Capture the cell that displays the provided text and extract its (x, y) central coordinate. 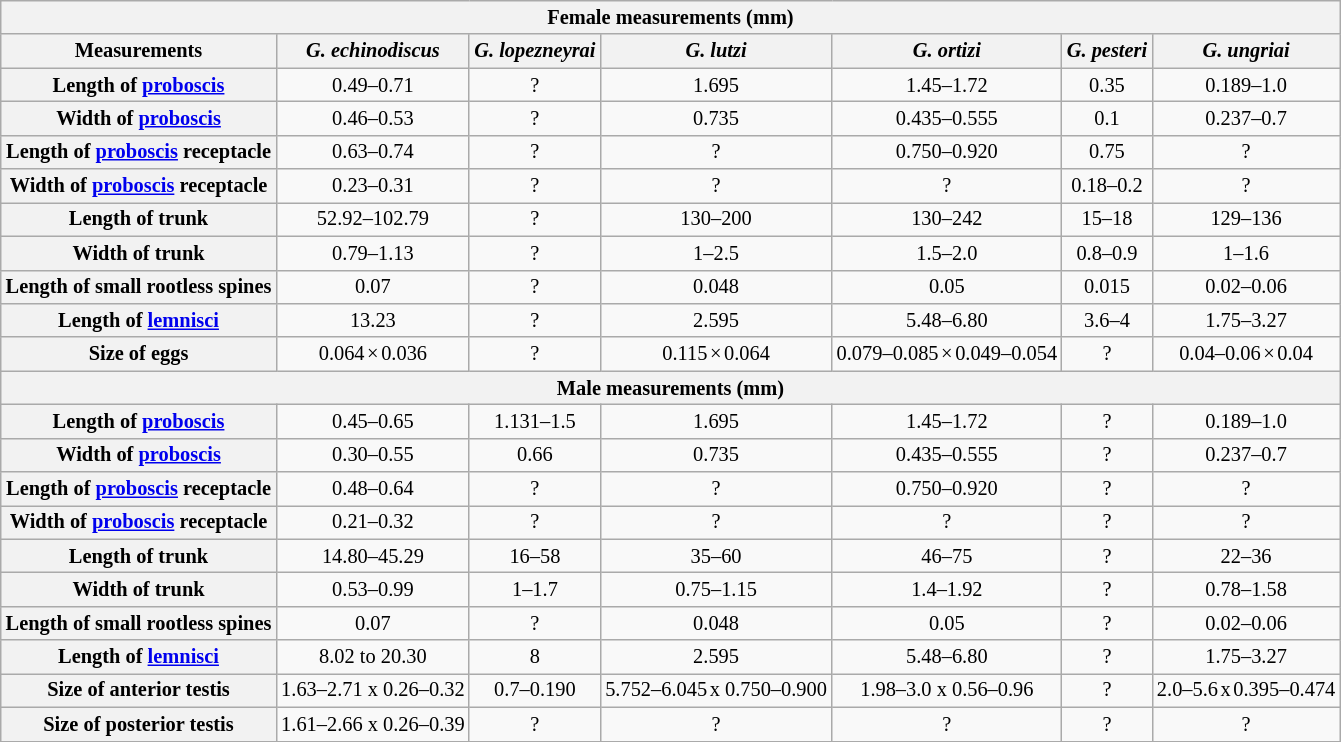
0.75 (1107, 152)
3.6–4 (1107, 320)
0.21–0.32 (372, 522)
0.8–0.9 (1107, 253)
35–60 (716, 556)
0.1 (1107, 118)
0.23–0.31 (372, 186)
8 (534, 657)
0.18–0.2 (1107, 186)
0.63–0.74 (372, 152)
0.48–0.64 (372, 489)
129–136 (1246, 219)
0.7–0.190 (534, 690)
1.63–2.71 x 0.26–0.32 (372, 690)
52.92–102.79 (372, 219)
13.23 (372, 320)
G. lopezneyrai (534, 51)
1.4–1.92 (947, 589)
Measurements (139, 51)
0.115 × 0.064 (716, 354)
130–242 (947, 219)
46–75 (947, 556)
Male measurements (mm) (670, 388)
16–58 (534, 556)
1.98–3.0 x 0.56–0.96 (947, 690)
0.35 (1107, 85)
0.30–0.55 (372, 455)
G. echinodiscus (372, 51)
0.064 × 0.036 (372, 354)
G. ortizi (947, 51)
0.079–0.085 × 0.049–0.054 (947, 354)
Size of eggs (139, 354)
22–36 (1246, 556)
Size of anterior testis (139, 690)
0.53–0.99 (372, 589)
0.79–1.13 (372, 253)
Size of posterior testis (139, 724)
Female measurements (mm) (670, 17)
14.80–45.29 (372, 556)
G. ungriai (1246, 51)
8.02 to 20.30 (372, 657)
0.04–0.06 × 0.04 (1246, 354)
0.49–0.71 (372, 85)
G. lutzi (716, 51)
5.752–6.045 x 0.750–0.900 (716, 690)
1.61–2.66 x 0.26–0.39 (372, 724)
0.78–1.58 (1246, 589)
1–1.7 (534, 589)
1.5–2.0 (947, 253)
1.131–1.5 (534, 421)
G. pesteri (1107, 51)
0.75–1.15 (716, 589)
1–1.6 (1246, 253)
0.45–0.65 (372, 421)
0.015 (1107, 287)
2.0–5.6 x 0.395–0.474 (1246, 690)
130–200 (716, 219)
0.46–0.53 (372, 118)
15–18 (1107, 219)
0.66 (534, 455)
1–2.5 (716, 253)
